Pinpoint the cell where the given text exists, returning its [x, y] midpoint coordinate. 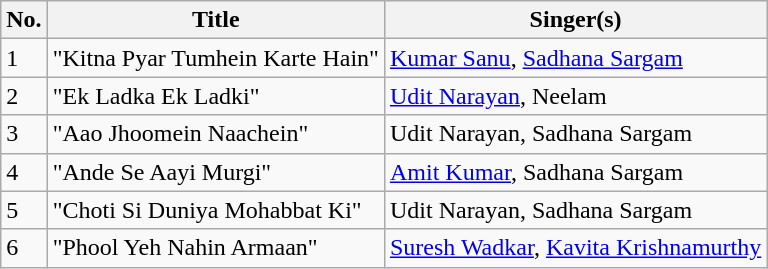
"Ek Ladka Ek Ladki" [216, 96]
"Kitna Pyar Tumhein Karte Hain" [216, 58]
Udit Narayan, Neelam [575, 96]
Kumar Sanu, Sadhana Sargam [575, 58]
Suresh Wadkar, Kavita Krishnamurthy [575, 248]
"Aao Jhoomein Naachein" [216, 134]
Singer(s) [575, 20]
2 [24, 96]
3 [24, 134]
1 [24, 58]
"Choti Si Duniya Mohabbat Ki" [216, 210]
"Ande Se Aayi Murgi" [216, 172]
Title [216, 20]
6 [24, 248]
4 [24, 172]
No. [24, 20]
5 [24, 210]
Amit Kumar, Sadhana Sargam [575, 172]
"Phool Yeh Nahin Armaan" [216, 248]
